Determine the [X, Y] coordinate at the center of the cell enclosing the given text.  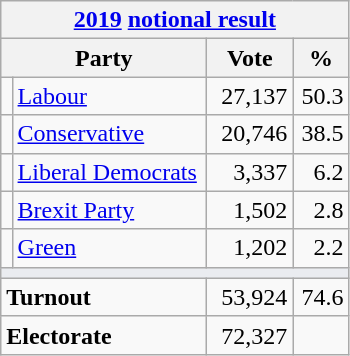
Conservative [110, 134]
Electorate [104, 335]
Brexit Party [110, 210]
% [321, 58]
27,137 [250, 96]
3,337 [250, 172]
6.2 [321, 172]
20,746 [250, 134]
1,502 [250, 210]
53,924 [250, 297]
Turnout [104, 297]
38.5 [321, 134]
Party [104, 58]
Liberal Democrats [110, 172]
Labour [110, 96]
Green [110, 248]
2019 notional result [175, 20]
74.6 [321, 297]
2.8 [321, 210]
1,202 [250, 248]
Vote [250, 58]
72,327 [250, 335]
50.3 [321, 96]
2.2 [321, 248]
